Return [X, Y] of the center of cell containing provided text 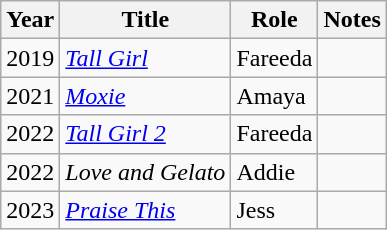
Title [146, 20]
Amaya [274, 96]
Notes [352, 20]
Love and Gelato [146, 172]
Addie [274, 172]
Year [30, 20]
2023 [30, 210]
Praise This [146, 210]
2019 [30, 58]
Moxie [146, 96]
2021 [30, 96]
Role [274, 20]
Jess [274, 210]
Tall Girl [146, 58]
Tall Girl 2 [146, 134]
